Locate the cell with the specified text and output its [X, Y] center coordinate. 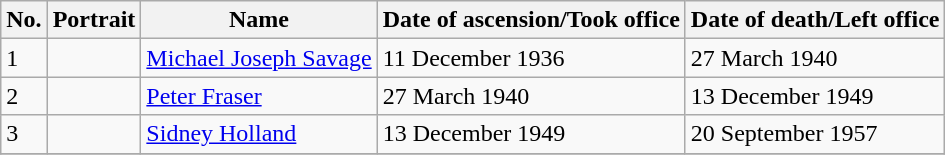
Portrait [94, 20]
Name [259, 20]
1 [24, 58]
Sidney Holland [259, 134]
Peter Fraser [259, 96]
Date of death/Left office [815, 20]
No. [24, 20]
3 [24, 134]
Date of ascension/Took office [531, 20]
11 December 1936 [531, 58]
Michael Joseph Savage [259, 58]
20 September 1957 [815, 134]
2 [24, 96]
